Capture the cell that displays the provided text and extract its [X, Y] central coordinate. 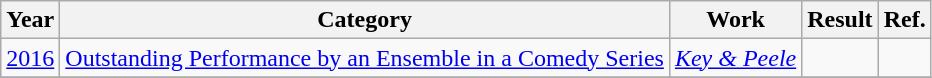
Ref. [904, 20]
Outstanding Performance by an Ensemble in a Comedy Series [365, 58]
Result [840, 20]
Key & Peele [735, 58]
Work [735, 20]
Year [30, 20]
Category [365, 20]
2016 [30, 58]
